Output the [x, y] coordinate of the center of the cell containing the given text.  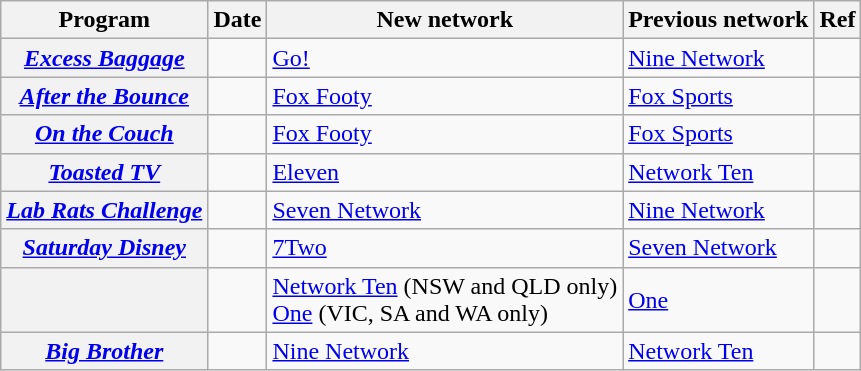
Big Brother [104, 351]
One [718, 300]
Previous network [718, 20]
Lab Rats Challenge [104, 210]
7Two [445, 248]
Go! [445, 58]
Saturday Disney [104, 248]
Toasted TV [104, 172]
New network [445, 20]
Network Ten (NSW and QLD only)One (VIC, SA and WA only) [445, 300]
Ref [838, 20]
Eleven [445, 172]
Date [238, 20]
Program [104, 20]
Excess Baggage [104, 58]
On the Couch [104, 134]
After the Bounce [104, 96]
